Find where the given text appears and provide that cell's center as [X, Y] coordinate. 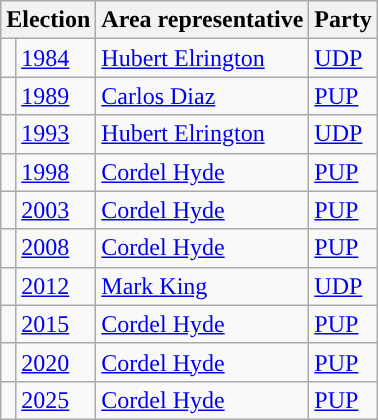
1984 [56, 58]
1989 [56, 96]
Election [48, 20]
1998 [56, 172]
2025 [56, 400]
2003 [56, 210]
Carlos Diaz [202, 96]
2012 [56, 286]
Area representative [202, 20]
2008 [56, 248]
1993 [56, 134]
Party [343, 20]
Mark King [202, 286]
2015 [56, 324]
2020 [56, 362]
